For the text-containing cell, return its midpoint in [x, y] coordinate format. 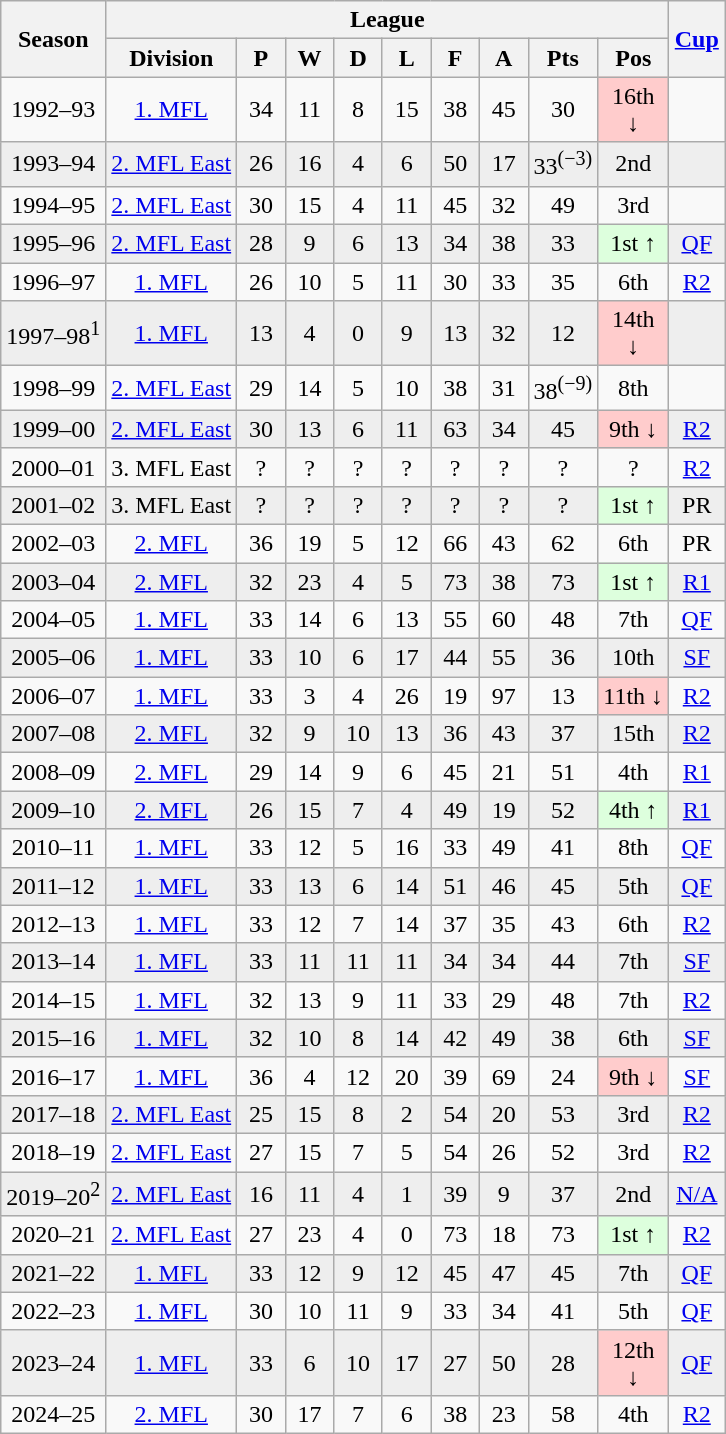
2008–09 [54, 772]
62 [563, 543]
Division [172, 58]
1 [406, 1194]
2016–17 [54, 1076]
League [388, 20]
2022–23 [54, 1311]
2024–25 [54, 1414]
1997–981 [54, 334]
16th ↓ [634, 110]
2002–03 [54, 543]
2017–18 [54, 1114]
Cup [697, 39]
1999–00 [54, 429]
4th ↑ [634, 810]
A [504, 58]
2003–04 [54, 582]
Pos [634, 58]
31 [504, 388]
L [406, 58]
1992–93 [54, 110]
11th ↓ [634, 696]
Season [54, 39]
2000–01 [54, 467]
2021–22 [54, 1273]
2023–24 [54, 1362]
W [310, 58]
1996–97 [54, 282]
2009–10 [54, 810]
2019–202 [54, 1194]
2004–05 [54, 620]
33(−3) [563, 164]
1994–95 [54, 205]
38(−9) [563, 388]
69 [504, 1076]
1998–99 [54, 388]
53 [563, 1114]
18 [504, 1235]
15th [634, 734]
2 [406, 1114]
10th [634, 658]
97 [504, 696]
60 [504, 620]
2007–08 [54, 734]
46 [504, 886]
F [456, 58]
2015–16 [54, 1038]
2014–15 [54, 1000]
2001–02 [54, 505]
2010–11 [54, 848]
2012–13 [54, 924]
25 [262, 1114]
2018–19 [54, 1152]
47 [504, 1273]
1995–96 [54, 244]
3 [310, 696]
N/A [697, 1194]
21 [504, 772]
42 [456, 1038]
12th ↓ [634, 1362]
1993–94 [54, 164]
58 [563, 1414]
P [262, 58]
2011–12 [54, 886]
D [358, 58]
63 [456, 429]
Pts [563, 58]
2013–14 [54, 962]
14th ↓ [634, 334]
2020–21 [54, 1235]
66 [456, 543]
2006–07 [54, 696]
24 [563, 1076]
2005–06 [54, 658]
